Return the [X, Y] coordinate for the center point of the cell that contains the specified text.  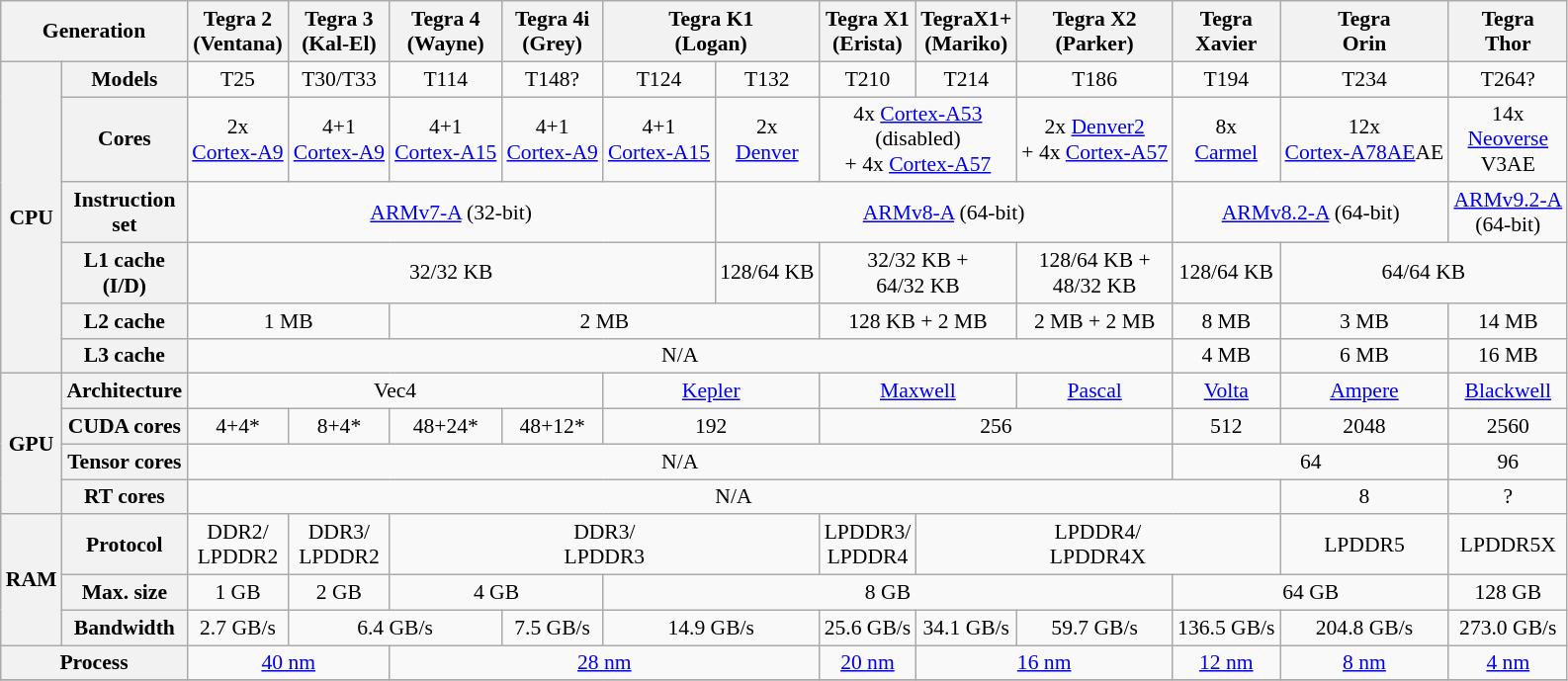
Tegra K1 (Logan) [712, 32]
16 nm [1044, 663]
Vec4 [395, 391]
16 MB [1508, 356]
4 MB [1226, 356]
Max. size [125, 593]
GPU [32, 444]
Tegra Xavier [1226, 32]
4 GB [496, 593]
Process [95, 663]
128 GB [1508, 593]
T214 [966, 79]
Ampere [1364, 391]
2x Denver2 + 4x Cortex-A57 [1094, 140]
2 MB + 2 MB [1094, 321]
28 nm [604, 663]
Generation [95, 32]
4+4* [237, 427]
2x Denver [767, 140]
2 GB [339, 593]
T210 [868, 79]
64 [1311, 462]
LPDDR4/LPDDR4X [1097, 546]
Tegra 3 (Kal-El) [339, 32]
Tegra Thor [1508, 32]
T234 [1364, 79]
Kepler [712, 391]
192 [712, 427]
Blackwell [1508, 391]
LPDDR5 [1364, 546]
4 nm [1508, 663]
6 MB [1364, 356]
273.0 GB/s [1508, 628]
Architecture [125, 391]
T25 [237, 79]
256 [997, 427]
RAM [32, 580]
Instruction set [125, 213]
8x Carmel [1226, 140]
14.9 GB/s [712, 628]
Volta [1226, 391]
48+12* [552, 427]
TegraX1+ (Mariko) [966, 32]
32/32 KB + 64/32 KB [918, 273]
T132 [767, 79]
59.7 GB/s [1094, 628]
L3 cache [125, 356]
DDR3/LPDDR3 [604, 546]
7.5 GB/s [552, 628]
T114 [445, 79]
Pascal [1094, 391]
12 nm [1226, 663]
2560 [1508, 427]
Protocol [125, 546]
40 nm [289, 663]
ARMv7-A (32-bit) [451, 213]
8 [1364, 497]
8 nm [1364, 663]
6.4 GB/s [395, 628]
14 MB [1508, 321]
Cores [125, 140]
RT cores [125, 497]
LPDDR3/LPDDR4 [868, 546]
ARMv9.2-A (64-bit) [1508, 213]
L1 cache (I/D) [125, 273]
25.6 GB/s [868, 628]
512 [1226, 427]
LPDDR5X [1508, 546]
136.5 GB/s [1226, 628]
T30/T33 [339, 79]
ARMv8-A (64-bit) [943, 213]
20 nm [868, 663]
? [1508, 497]
T264? [1508, 79]
T186 [1094, 79]
64/64 KB [1424, 273]
DDR3/LPDDR2 [339, 546]
4x Cortex-A53 (disabled) + 4x Cortex-A57 [918, 140]
Bandwidth [125, 628]
96 [1508, 462]
14x NeoverseV3AE [1508, 140]
204.8 GB/s [1364, 628]
2 MB [604, 321]
8 GB [888, 593]
DDR2/LPDDR2 [237, 546]
T194 [1226, 79]
ARMv8.2-A (64-bit) [1311, 213]
2.7 GB/s [237, 628]
2x Cortex-A9 [237, 140]
48+24* [445, 427]
Tensor cores [125, 462]
128 KB + 2 MB [918, 321]
Models [125, 79]
T148? [552, 79]
1 MB [289, 321]
T124 [658, 79]
12x Cortex-A78AEAE [1364, 140]
8 MB [1226, 321]
32/32 KB [451, 273]
Tegra X2 (Parker) [1094, 32]
1 GB [237, 593]
2048 [1364, 427]
Tegra Orin [1364, 32]
Maxwell [918, 391]
CUDA cores [125, 427]
L2 cache [125, 321]
CPU [32, 217]
128/64 KB + 48/32 KB [1094, 273]
Tegra 2(Ventana) [237, 32]
34.1 GB/s [966, 628]
8+4* [339, 427]
Tegra 4 (Wayne) [445, 32]
64 GB [1311, 593]
Tegra 4i (Grey) [552, 32]
Tegra X1 (Erista) [868, 32]
3 MB [1364, 321]
